Provide the (x, y) coordinate of the cell's center where the given text is located.  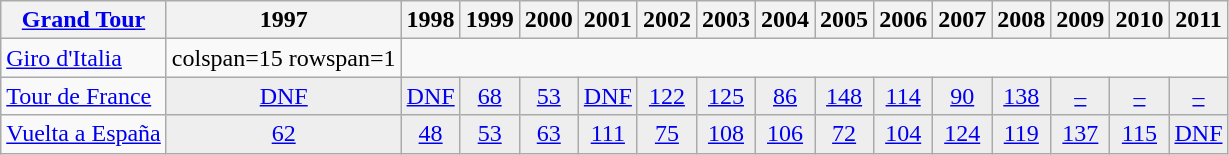
122 (666, 96)
Grand Tour (84, 20)
2004 (786, 20)
114 (904, 96)
2005 (844, 20)
colspan=15 rowspan=1 (284, 58)
138 (1022, 96)
2000 (548, 20)
2002 (666, 20)
108 (726, 134)
75 (666, 134)
125 (726, 96)
124 (962, 134)
2011 (1198, 20)
62 (284, 134)
Tour de France (84, 96)
115 (1140, 134)
2003 (726, 20)
1997 (284, 20)
2001 (608, 20)
106 (786, 134)
2009 (1080, 20)
1999 (490, 20)
63 (548, 134)
148 (844, 96)
119 (1022, 134)
Vuelta a España (84, 134)
48 (430, 134)
2010 (1140, 20)
68 (490, 96)
111 (608, 134)
2008 (1022, 20)
2006 (904, 20)
86 (786, 96)
2007 (962, 20)
Giro d'Italia (84, 58)
1998 (430, 20)
90 (962, 96)
137 (1080, 134)
104 (904, 134)
72 (844, 134)
